From the cell containing the given text, extract its center point as (X, Y) coordinate. 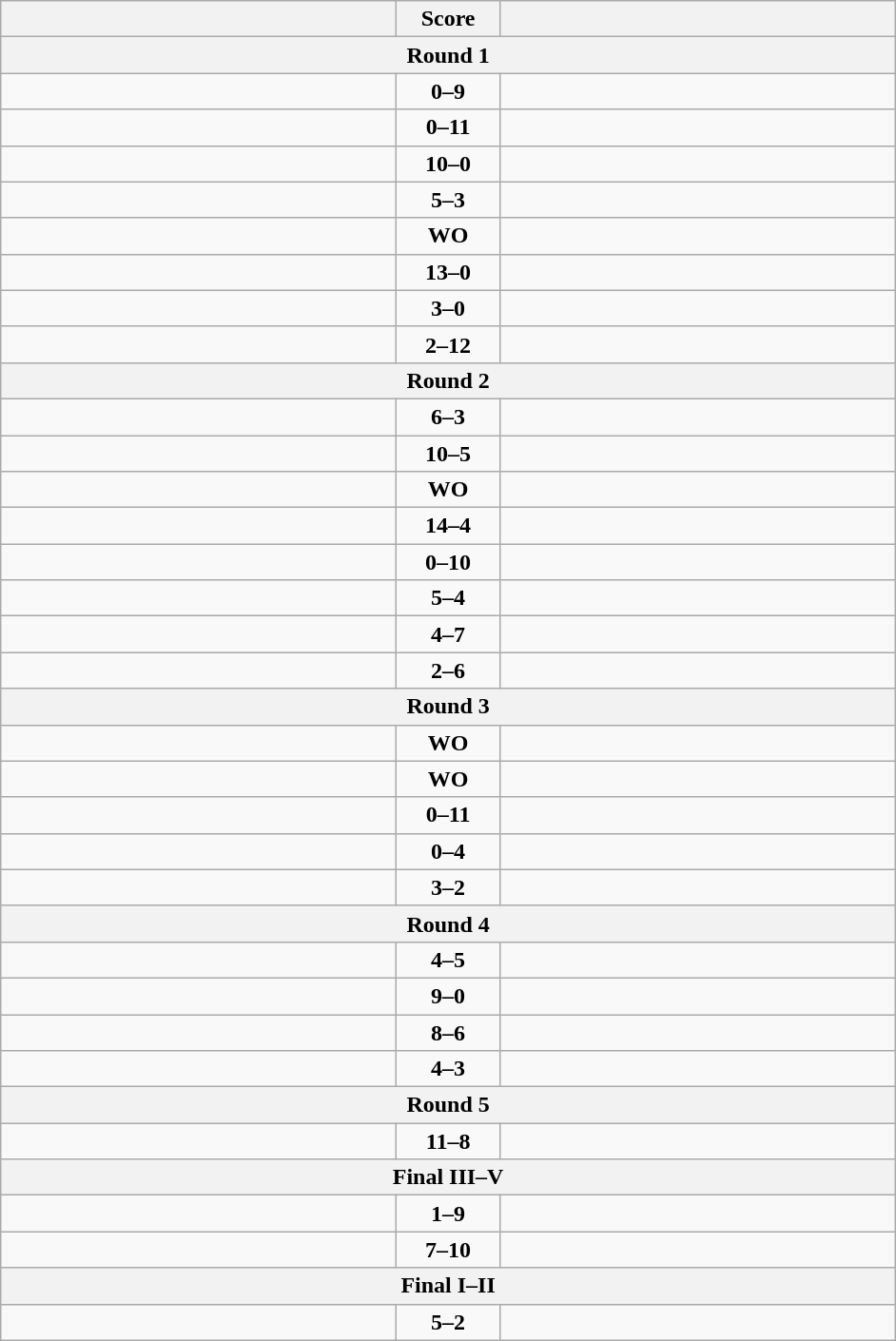
1–9 (449, 1214)
5–2 (449, 1322)
Round 2 (449, 380)
4–3 (449, 1069)
Round 5 (449, 1105)
7–10 (449, 1250)
3–0 (449, 308)
14–4 (449, 526)
13–0 (449, 272)
Round 1 (449, 55)
3–2 (449, 887)
2–12 (449, 344)
4–7 (449, 634)
5–3 (449, 200)
11–8 (449, 1141)
5–4 (449, 598)
Round 3 (449, 707)
8–6 (449, 1032)
0–9 (449, 91)
2–6 (449, 670)
6–3 (449, 417)
Round 4 (449, 923)
Final III–V (449, 1177)
10–0 (449, 164)
0–4 (449, 851)
Final I–II (449, 1286)
Score (449, 19)
0–10 (449, 562)
9–0 (449, 996)
4–5 (449, 960)
10–5 (449, 454)
